Identify which cell holds the provided text, then report its (X, Y) central coordinate. 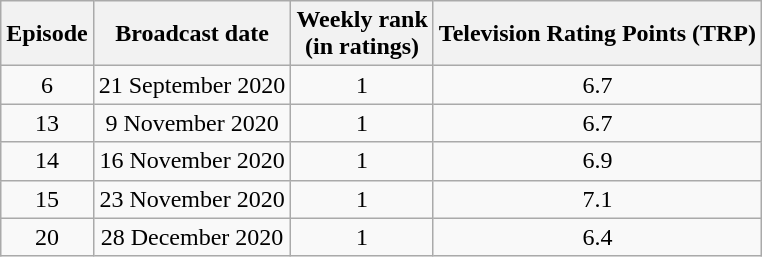
16 November 2020 (192, 161)
Weekly rank(in ratings) (362, 34)
Television Rating Points (TRP) (597, 34)
14 (47, 161)
7.1 (597, 199)
6.9 (597, 161)
Episode (47, 34)
6.4 (597, 237)
13 (47, 123)
6 (47, 85)
28 December 2020 (192, 237)
21 September 2020 (192, 85)
20 (47, 237)
15 (47, 199)
Broadcast date (192, 34)
23 November 2020 (192, 199)
9 November 2020 (192, 123)
